For the text-containing cell, return its midpoint in (x, y) coordinate format. 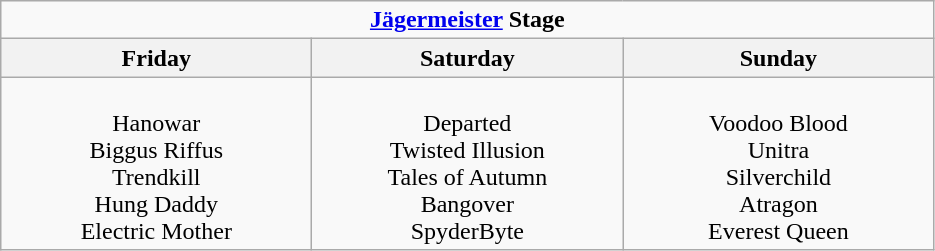
Hanowar Biggus Riffus Trendkill Hung Daddy Electric Mother (156, 164)
Jägermeister Stage (468, 20)
Saturday (468, 58)
Voodoo Blood Unitra Silverchild Atragon Everest Queen (778, 164)
Departed Twisted Illusion Tales of Autumn Bangover SpyderByte (468, 164)
Friday (156, 58)
Sunday (778, 58)
